Provide the (x, y) coordinate of the cell's center where the given text is located.  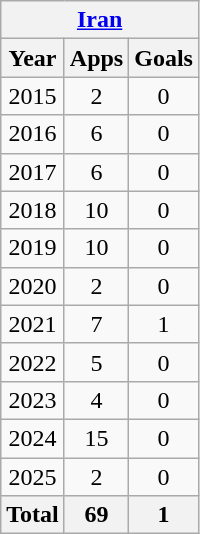
5 (96, 362)
2021 (33, 324)
2017 (33, 172)
2025 (33, 477)
Total (33, 515)
Apps (96, 58)
4 (96, 400)
Goals (164, 58)
15 (96, 438)
2022 (33, 362)
2016 (33, 134)
2023 (33, 400)
69 (96, 515)
2020 (33, 286)
Year (33, 58)
2019 (33, 248)
2015 (33, 96)
2018 (33, 210)
7 (96, 324)
2024 (33, 438)
Iran (100, 20)
